Extract the (X, Y) coordinate from the center of the cell holding the provided text.  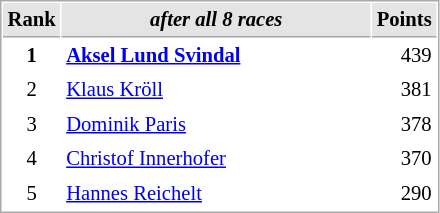
370 (404, 158)
Hannes Reichelt (216, 194)
5 (32, 194)
Dominik Paris (216, 124)
381 (404, 90)
Christof Innerhofer (216, 158)
290 (404, 194)
Aksel Lund Svindal (216, 56)
4 (32, 158)
439 (404, 56)
3 (32, 124)
Rank (32, 20)
1 (32, 56)
Points (404, 20)
after all 8 races (216, 20)
378 (404, 124)
Klaus Kröll (216, 90)
2 (32, 90)
